Search for the cell housing the specified text and yield its [X, Y] center coordinate. 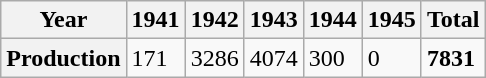
7831 [453, 58]
300 [332, 58]
Production [64, 58]
Year [64, 20]
3286 [214, 58]
4074 [274, 58]
1943 [274, 20]
1945 [392, 20]
171 [156, 58]
0 [392, 58]
1941 [156, 20]
Total [453, 20]
1944 [332, 20]
1942 [214, 20]
